Search for the cell housing the specified text and yield its (X, Y) center coordinate. 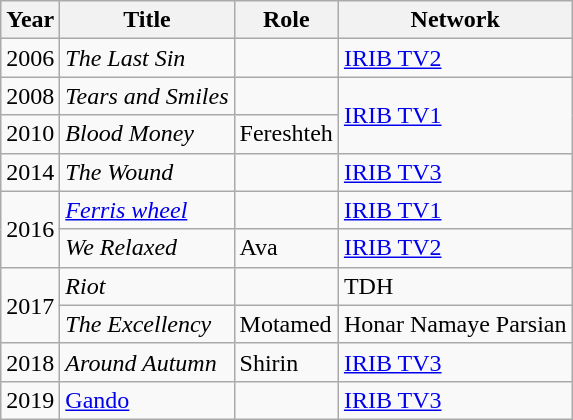
Honar Namaye Parsian (455, 324)
Tears and Smiles (147, 96)
Gando (147, 400)
Network (455, 20)
Ferris wheel (147, 210)
2018 (30, 362)
Around Autumn (147, 362)
Title (147, 20)
Shirin (286, 362)
Ava (286, 248)
The Excellency (147, 324)
The Last Sin (147, 58)
TDH (455, 286)
The Wound (147, 172)
2008 (30, 96)
2014 (30, 172)
Blood Money (147, 134)
Riot (147, 286)
Fereshteh (286, 134)
Role (286, 20)
Year (30, 20)
2010 (30, 134)
2016 (30, 229)
Motamed (286, 324)
2006 (30, 58)
2019 (30, 400)
2017 (30, 305)
We Relaxed (147, 248)
